Return [X, Y] of the center of cell containing provided text 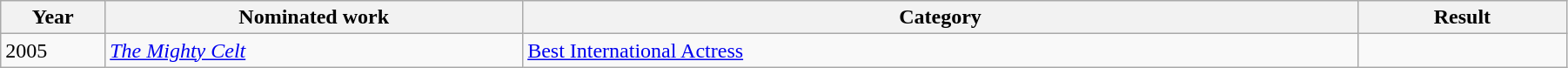
2005 [53, 51]
Best International Actress [941, 51]
Result [1462, 17]
Category [941, 17]
Year [53, 17]
The Mighty Celt [314, 51]
Nominated work [314, 17]
